Identify which cell holds the provided text, then report its [X, Y] central coordinate. 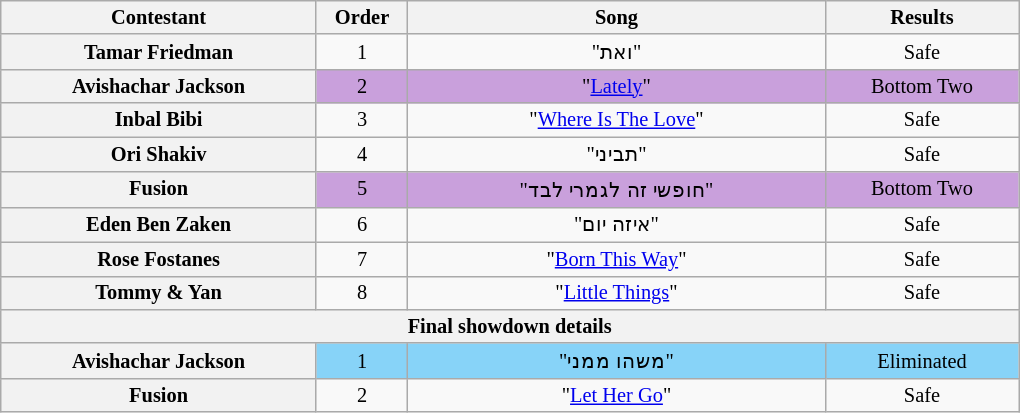
"Let Her Go" [617, 395]
7 [362, 259]
"איזה יום" [617, 224]
8 [362, 293]
Ori Shakiv [159, 154]
Rose Fostanes [159, 259]
"ואת" [617, 52]
"חופשי זה לגמרי לבד" [617, 190]
Eden Ben Zaken [159, 224]
Contestant [159, 17]
"משהו ממני" [617, 360]
"תביני" [617, 154]
"Where Is The Love" [617, 120]
5 [362, 190]
Final showdown details [510, 326]
Song [617, 17]
"Little Things" [617, 293]
Order [362, 17]
Inbal Bibi [159, 120]
4 [362, 154]
"Born This Way" [617, 259]
Eliminated [922, 360]
Tommy & Yan [159, 293]
6 [362, 224]
Results [922, 17]
3 [362, 120]
Tamar Friedman [159, 52]
"Lately" [617, 86]
